Pinpoint the cell where the given text exists, returning its (x, y) midpoint coordinate. 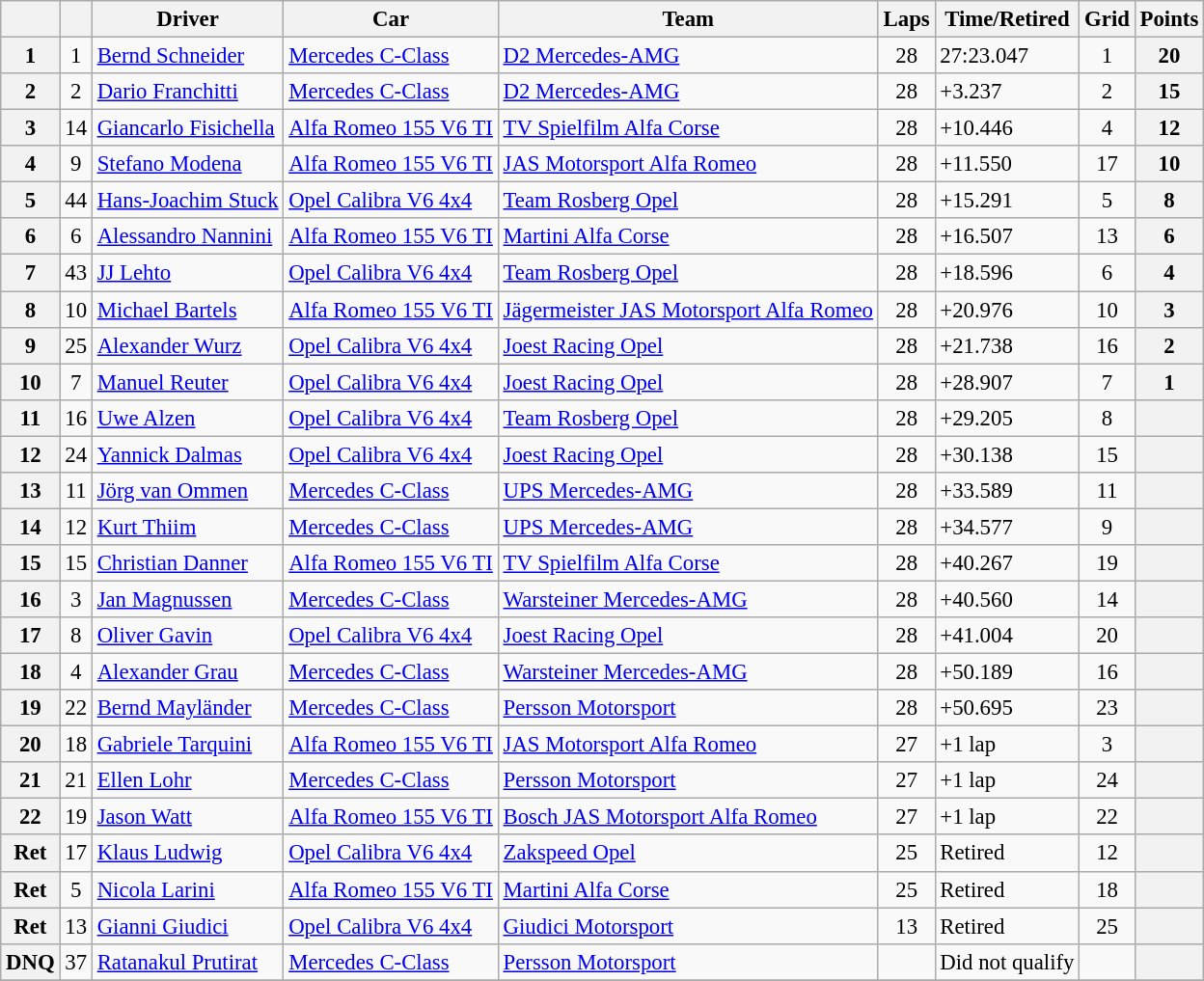
Points (1169, 19)
Grid (1108, 19)
Uwe Alzen (187, 418)
Jason Watt (187, 817)
Dario Franchitti (187, 92)
Hans-Joachim Stuck (187, 201)
37 (75, 962)
Gabriele Tarquini (187, 745)
Stefano Modena (187, 164)
Driver (187, 19)
+18.596 (1007, 273)
Bosch JAS Motorsport Alfa Romeo (688, 817)
Ellen Lohr (187, 780)
Jägermeister JAS Motorsport Alfa Romeo (688, 310)
Car (391, 19)
43 (75, 273)
Alexander Wurz (187, 345)
Alessandro Nannini (187, 236)
+50.695 (1007, 708)
DNQ (31, 962)
Alexander Grau (187, 672)
JJ Lehto (187, 273)
27:23.047 (1007, 56)
+41.004 (1007, 636)
Christian Danner (187, 563)
Did not qualify (1007, 962)
+21.738 (1007, 345)
Bernd Mayländer (187, 708)
+29.205 (1007, 418)
Yannick Dalmas (187, 454)
+20.976 (1007, 310)
+15.291 (1007, 201)
Giancarlo Fisichella (187, 128)
Kurt Thiim (187, 527)
23 (1108, 708)
+30.138 (1007, 454)
Zakspeed Opel (688, 854)
+3.237 (1007, 92)
+16.507 (1007, 236)
Michael Bartels (187, 310)
44 (75, 201)
Giudici Motorsport (688, 926)
Jan Magnussen (187, 599)
+10.446 (1007, 128)
+40.560 (1007, 599)
Jörg van Ommen (187, 491)
Klaus Ludwig (187, 854)
+50.189 (1007, 672)
Bernd Schneider (187, 56)
Time/Retired (1007, 19)
+34.577 (1007, 527)
Manuel Reuter (187, 382)
Nicola Larini (187, 889)
Gianni Giudici (187, 926)
Laps (907, 19)
Team (688, 19)
Oliver Gavin (187, 636)
+33.589 (1007, 491)
+28.907 (1007, 382)
+40.267 (1007, 563)
+11.550 (1007, 164)
Ratanakul Prutirat (187, 962)
